Find where the given text appears and provide that cell's center as (X, Y) coordinate. 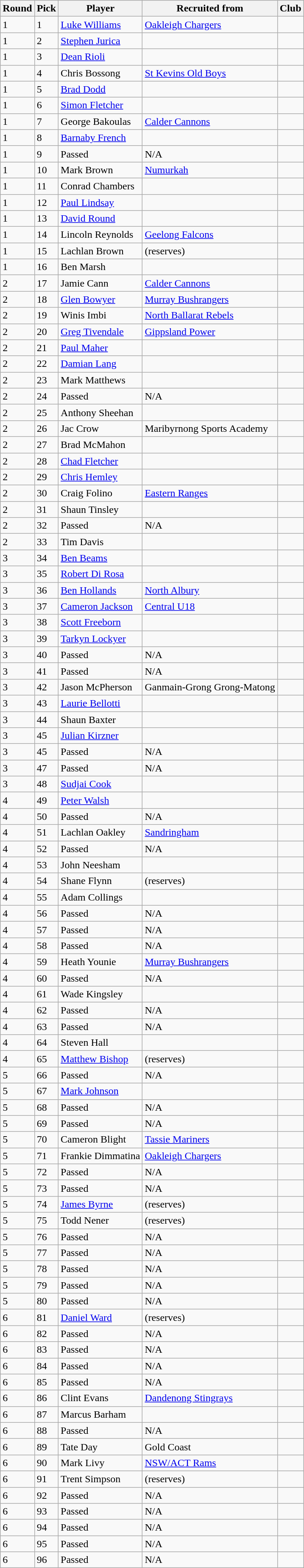
Maribyrnong Sports Academy (210, 428)
42 (46, 687)
Ben Hollands (100, 590)
92 (46, 1495)
Peter Walsh (100, 800)
Laurie Bellotti (100, 703)
33 (46, 542)
Round (17, 8)
31 (46, 510)
77 (46, 1253)
Paul Maher (100, 348)
78 (46, 1269)
59 (46, 962)
37 (46, 606)
68 (46, 1107)
8 (46, 138)
47 (46, 768)
John Neesham (100, 865)
21 (46, 348)
72 (46, 1172)
Sudjai Cook (100, 784)
Gippsland Power (210, 332)
Eastern Ranges (210, 493)
65 (46, 1059)
54 (46, 881)
Clint Evans (100, 1398)
Dandenong Stingrays (210, 1398)
Recruited from (210, 8)
James Byrne (100, 1204)
58 (46, 946)
Tim Davis (100, 542)
Ben Beams (100, 558)
Tate Day (100, 1447)
Damian Lang (100, 364)
84 (46, 1366)
Scott Freeborn (100, 622)
95 (46, 1544)
34 (46, 558)
49 (46, 800)
48 (46, 784)
64 (46, 1043)
27 (46, 445)
61 (46, 994)
76 (46, 1237)
Greg Tivendale (100, 332)
63 (46, 1027)
Lachlan Oakley (100, 833)
Tarkyn Lockyer (100, 639)
Gold Coast (210, 1447)
Robert Di Rosa (100, 574)
9 (46, 154)
15 (46, 251)
Steven Hall (100, 1043)
66 (46, 1075)
Brad Dodd (100, 89)
18 (46, 299)
Mark Matthews (100, 380)
51 (46, 833)
Simon Fletcher (100, 105)
Mark Johnson (100, 1091)
22 (46, 364)
89 (46, 1447)
88 (46, 1430)
17 (46, 283)
62 (46, 1011)
David Round (100, 219)
Daniel Ward (100, 1317)
Shane Flynn (100, 881)
Chad Fletcher (100, 461)
12 (46, 203)
Paul Lindsay (100, 203)
Tassie Mariners (210, 1140)
Julian Kirzner (100, 736)
Matthew Bishop (100, 1059)
Numurkah (210, 170)
North Ballarat Rebels (210, 315)
Central U18 (210, 606)
52 (46, 849)
St Kevins Old Boys (210, 73)
North Albury (210, 590)
41 (46, 671)
81 (46, 1317)
Chris Hemley (100, 477)
Mark Brown (100, 170)
57 (46, 929)
Craig Folino (100, 493)
Trent Simpson (100, 1479)
Frankie Dimmatina (100, 1156)
Barnaby French (100, 138)
Jac Crow (100, 428)
82 (46, 1334)
73 (46, 1188)
26 (46, 428)
39 (46, 639)
56 (46, 913)
43 (46, 703)
35 (46, 574)
Adam Collings (100, 897)
86 (46, 1398)
Pick (46, 8)
19 (46, 315)
Cameron Blight (100, 1140)
94 (46, 1528)
71 (46, 1156)
93 (46, 1512)
Todd Nener (100, 1220)
Ben Marsh (100, 267)
80 (46, 1301)
24 (46, 396)
George Bakoulas (100, 121)
13 (46, 219)
36 (46, 590)
70 (46, 1140)
20 (46, 332)
83 (46, 1350)
29 (46, 477)
Player (100, 8)
NSW/ACT Rams (210, 1463)
7 (46, 121)
69 (46, 1123)
91 (46, 1479)
Cameron Jackson (100, 606)
38 (46, 622)
74 (46, 1204)
Club (290, 8)
60 (46, 978)
Marcus Barham (100, 1414)
28 (46, 461)
Chris Bossong (100, 73)
Winis Imbi (100, 315)
Shaun Baxter (100, 720)
40 (46, 655)
Shaun Tinsley (100, 510)
90 (46, 1463)
Heath Younie (100, 962)
Jason McPherson (100, 687)
32 (46, 526)
Conrad Chambers (100, 186)
Brad McMahon (100, 445)
87 (46, 1414)
Geelong Falcons (210, 235)
Sandringham (210, 833)
11 (46, 186)
67 (46, 1091)
Stephen Jurica (100, 41)
44 (46, 720)
14 (46, 235)
30 (46, 493)
Anthony Sheehan (100, 412)
Mark Livy (100, 1463)
25 (46, 412)
Luke Williams (100, 25)
Lachlan Brown (100, 251)
53 (46, 865)
75 (46, 1220)
96 (46, 1560)
Dean Rioli (100, 57)
85 (46, 1382)
10 (46, 170)
16 (46, 267)
55 (46, 897)
23 (46, 380)
Ganmain-Grong Grong-Matong (210, 687)
79 (46, 1285)
Jamie Cann (100, 283)
Wade Kingsley (100, 994)
Glen Bowyer (100, 299)
50 (46, 816)
Lincoln Reynolds (100, 235)
